Return [x, y] of the center of cell containing provided text 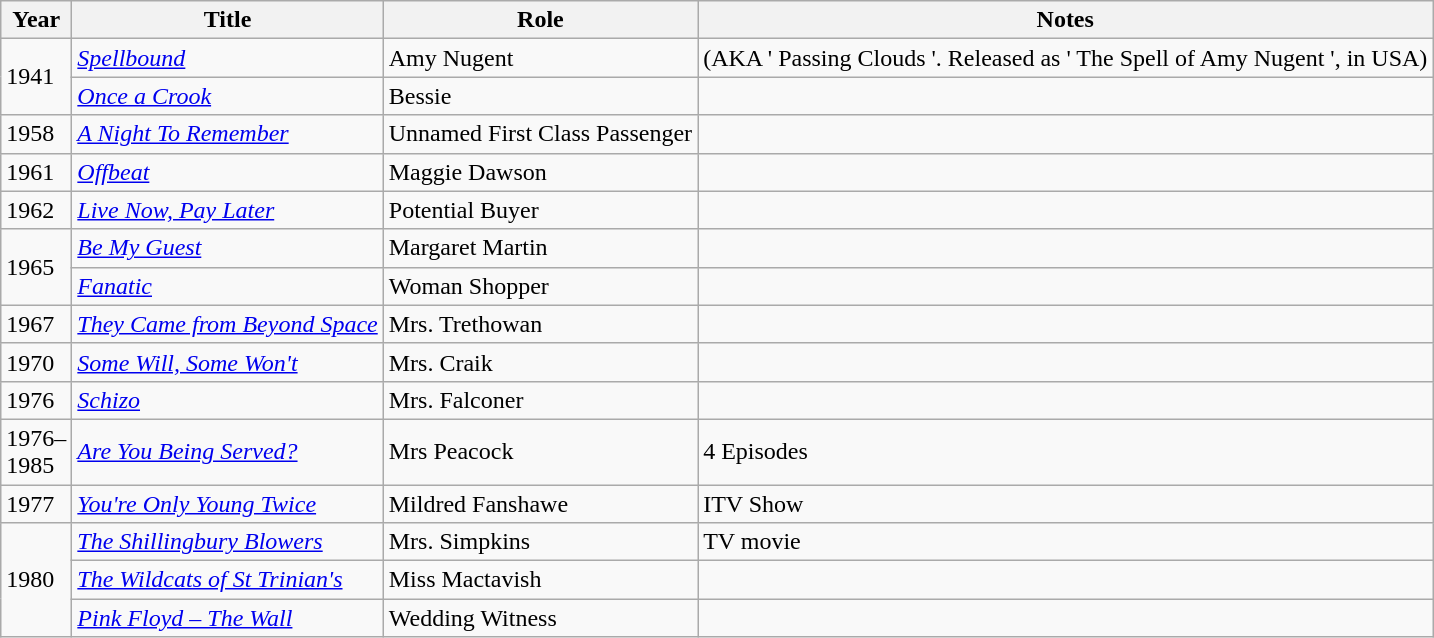
Maggie Dawson [540, 172]
Schizo [228, 400]
ITV Show [1066, 503]
1958 [36, 134]
1976–1985 [36, 452]
1970 [36, 362]
Live Now, Pay Later [228, 210]
1977 [36, 503]
Margaret Martin [540, 248]
1962 [36, 210]
Are You Being Served? [228, 452]
Pink Floyd – The Wall [228, 618]
TV movie [1066, 542]
Amy Nugent [540, 58]
Miss Mactavish [540, 580]
1941 [36, 77]
Unnamed First Class Passenger [540, 134]
Mrs. Falconer [540, 400]
1980 [36, 580]
The Wildcats of St Trinian's [228, 580]
1976 [36, 400]
You're Only Young Twice [228, 503]
Mrs. Trethowan [540, 324]
Year [36, 20]
They Came from Beyond Space [228, 324]
Be My Guest [228, 248]
Spellbound [228, 58]
1967 [36, 324]
Title [228, 20]
1961 [36, 172]
(AKA ' Passing Clouds '. Released as ' The Spell of Amy Nugent ', in USA) [1066, 58]
Wedding Witness [540, 618]
Fanatic [228, 286]
Bessie [540, 96]
A Night To Remember [228, 134]
Mrs. Craik [540, 362]
Mrs Peacock [540, 452]
Role [540, 20]
The Shillingbury Blowers [228, 542]
Woman Shopper [540, 286]
Notes [1066, 20]
Mildred Fanshawe [540, 503]
1965 [36, 267]
Offbeat [228, 172]
Potential Buyer [540, 210]
Some Will, Some Won't [228, 362]
Mrs. Simpkins [540, 542]
4 Episodes [1066, 452]
Once a Crook [228, 96]
